Locate the cell with the specified text and output its [x, y] center coordinate. 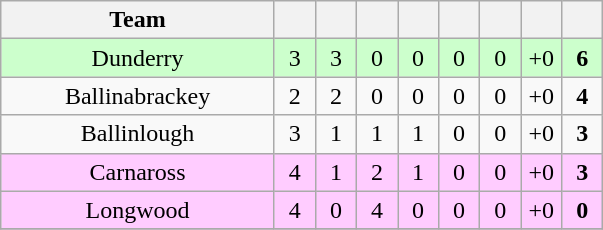
6 [582, 58]
Carnaross [138, 172]
Team [138, 20]
Longwood [138, 210]
Ballinabrackey [138, 96]
Ballinlough [138, 134]
Dunderry [138, 58]
